Determine the (x, y) coordinate at the center of the cell enclosing the given text.  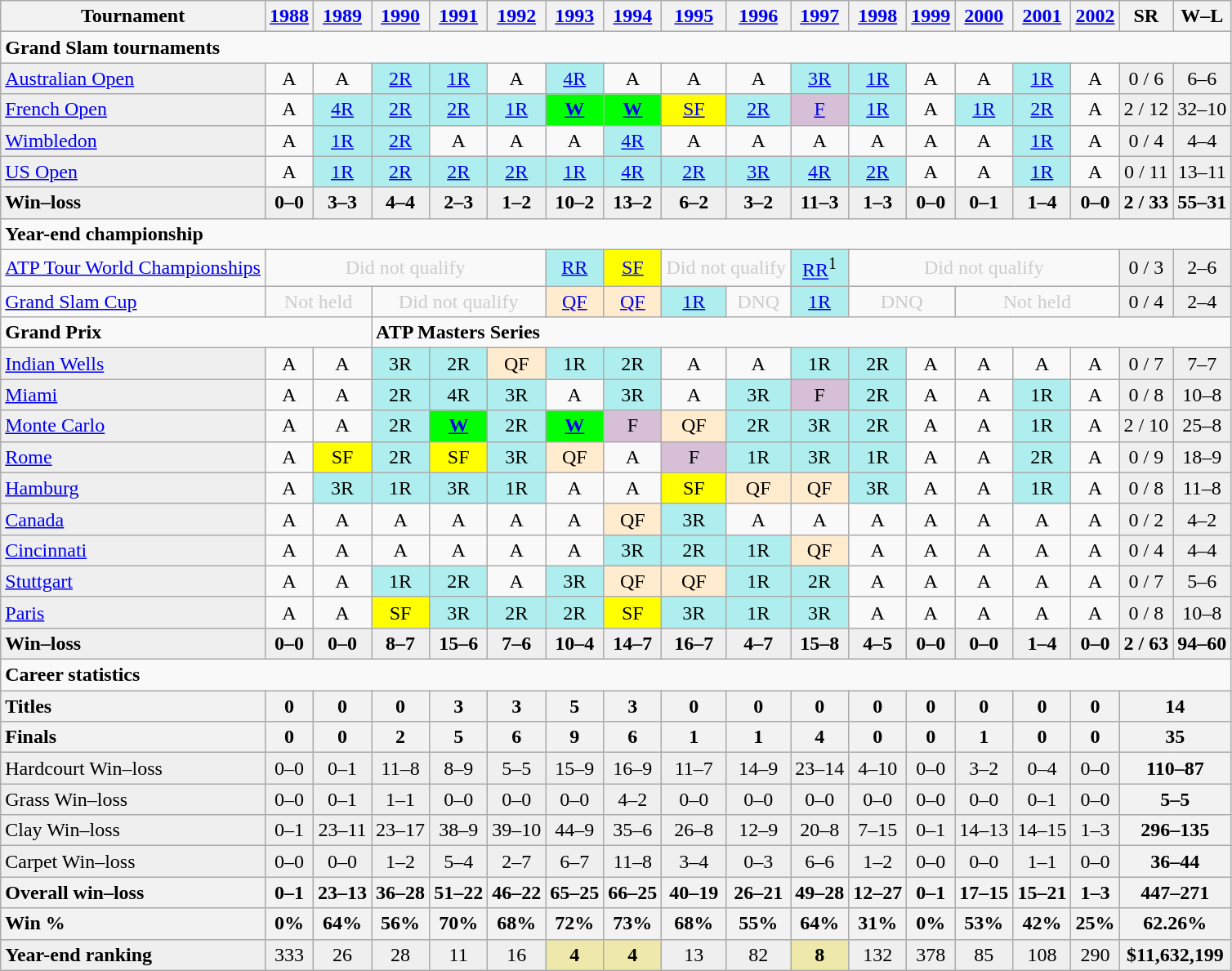
Hamburg (133, 488)
0 / 6 (1146, 78)
5–6 (1203, 581)
2 / 33 (1146, 203)
25% (1095, 924)
25–8 (1203, 426)
12–27 (877, 893)
4–5 (877, 643)
28 (400, 955)
13–2 (632, 203)
1997 (820, 16)
$11,632,199 (1175, 955)
23–11 (343, 830)
1993 (575, 16)
RR (575, 268)
55–31 (1203, 203)
Grand Prix (186, 333)
Wimbledon (133, 141)
Finals (133, 737)
0–4 (1042, 768)
65–25 (575, 893)
132 (877, 955)
0 / 2 (1146, 519)
14 (1175, 706)
23–13 (343, 893)
290 (1095, 955)
26–21 (758, 893)
Overall win–loss (133, 893)
8 (820, 955)
Grass Win–loss (133, 799)
15–21 (1042, 893)
35 (1175, 737)
7–6 (516, 643)
13–11 (1203, 172)
0 / 11 (1146, 172)
4–7 (758, 643)
26 (343, 955)
16–7 (694, 643)
72% (575, 924)
Career statistics (616, 675)
2 / 63 (1146, 643)
110–87 (1175, 768)
11–7 (694, 768)
66–25 (632, 893)
2–4 (1203, 302)
15–9 (575, 768)
1991 (459, 16)
Indian Wells (133, 364)
10–4 (575, 643)
Miami (133, 395)
2 / 10 (1146, 426)
Year-end championship (616, 234)
Win % (133, 924)
Clay Win–loss (133, 830)
108 (1042, 955)
32–10 (1203, 110)
2000 (984, 16)
Rome (133, 457)
51–22 (459, 893)
17–15 (984, 893)
11 (459, 955)
2–6 (1203, 268)
ATP Masters Series (801, 333)
0 / 3 (1146, 268)
French Open (133, 110)
9 (575, 737)
14–7 (632, 643)
6–7 (575, 861)
RR1 (820, 268)
2001 (1042, 16)
Titles (133, 706)
1996 (758, 16)
7–15 (877, 830)
Canada (133, 519)
296–135 (1175, 830)
Year-end ranking (133, 955)
US Open (133, 172)
14–13 (984, 830)
Australian Open (133, 78)
2–3 (459, 203)
1999 (931, 16)
15–6 (459, 643)
5–4 (459, 861)
46–22 (516, 893)
10–2 (575, 203)
4–10 (877, 768)
Carpet Win–loss (133, 861)
Grand Slam tournaments (616, 47)
1995 (694, 16)
23–14 (820, 768)
40–19 (694, 893)
Monte Carlo (133, 426)
1989 (343, 16)
6–2 (694, 203)
55% (758, 924)
70% (459, 924)
35–6 (632, 830)
12–9 (758, 830)
378 (931, 955)
333 (289, 955)
23–17 (400, 830)
36–44 (1175, 861)
1998 (877, 16)
49–28 (820, 893)
0–3 (758, 861)
8–9 (459, 768)
1988 (289, 16)
18–9 (1203, 457)
39–10 (516, 830)
7–7 (1203, 364)
94–60 (1203, 643)
3–3 (343, 203)
31% (877, 924)
Hardcourt Win–loss (133, 768)
2 / 12 (1146, 110)
56% (400, 924)
26–8 (694, 830)
Stuttgart (133, 581)
2–7 (516, 861)
0 / 9 (1146, 457)
38–9 (459, 830)
11–3 (820, 203)
44–9 (575, 830)
3–4 (694, 861)
36–28 (400, 893)
Paris (133, 612)
82 (758, 955)
2002 (1095, 16)
42% (1042, 924)
Grand Slam Cup (133, 302)
62.26% (1175, 924)
2 (400, 737)
Cincinnati (133, 550)
14–9 (758, 768)
W–L (1203, 16)
8–7 (400, 643)
13 (694, 955)
447–271 (1175, 893)
53% (984, 924)
15–8 (820, 643)
16–9 (632, 768)
1990 (400, 16)
20–8 (820, 830)
73% (632, 924)
85 (984, 955)
14–15 (1042, 830)
ATP Tour World Championships (133, 268)
SR (1146, 16)
Tournament (133, 16)
1994 (632, 16)
1992 (516, 16)
16 (516, 955)
